Locate the cell with the specified text and output its [X, Y] center coordinate. 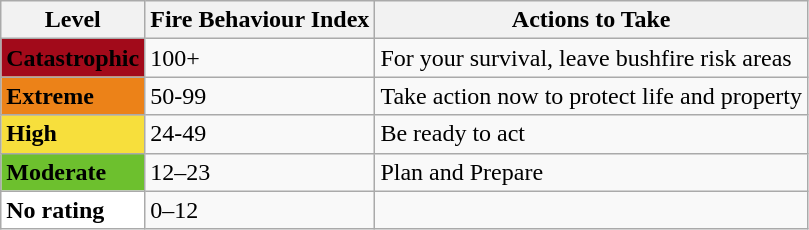
50-99 [260, 96]
Catastrophic [73, 58]
100+ [260, 58]
Moderate [73, 172]
12–23 [260, 172]
Be ready to act [592, 134]
0–12 [260, 210]
Fire Behaviour Index [260, 20]
Take action now to protect life and property [592, 96]
Extreme [73, 96]
Level [73, 20]
High [73, 134]
Plan and Prepare [592, 172]
Actions to Take [592, 20]
No rating [73, 210]
For your survival, leave bushfire risk areas [592, 58]
24-49 [260, 134]
